Identify which cell holds the provided text, then report its (X, Y) central coordinate. 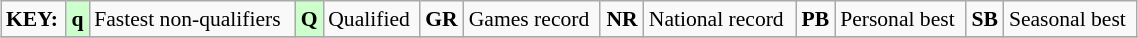
KEY: (34, 19)
NR (622, 19)
SB (985, 19)
PB (816, 19)
Seasonal best (1070, 19)
Personal best (900, 19)
National record (720, 19)
q (78, 19)
Qualified (371, 19)
Q (309, 19)
Fastest non-qualifiers (192, 19)
GR (442, 19)
Games record (532, 19)
